Capture the cell that displays the provided text and extract its (x, y) central coordinate. 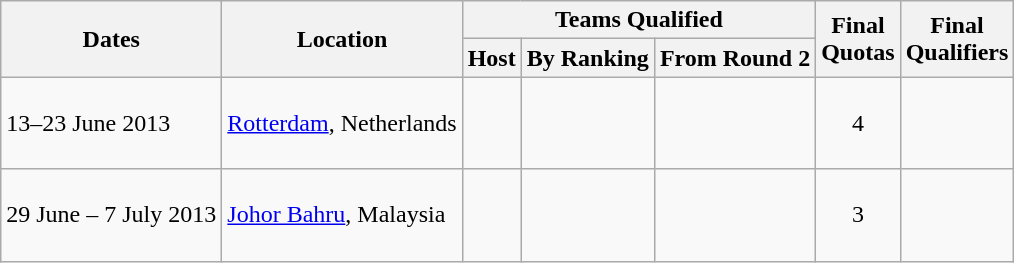
Johor Bahru, Malaysia (342, 215)
By Ranking (588, 58)
FinalQuotas (858, 39)
Rotterdam, Netherlands (342, 123)
Dates (112, 39)
3 (858, 215)
13–23 June 2013 (112, 123)
From Round 2 (734, 58)
FinalQualifiers (957, 39)
Host (492, 58)
Teams Qualified (639, 20)
Location (342, 39)
4 (858, 123)
29 June – 7 July 2013 (112, 215)
